From the cell containing the given text, extract its center point as [X, Y] coordinate. 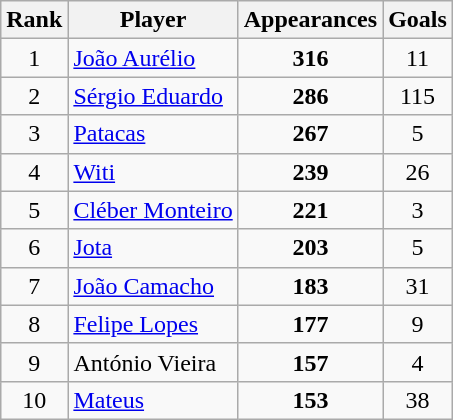
Rank [34, 20]
Goals [418, 20]
316 [310, 58]
177 [310, 324]
10 [34, 400]
153 [310, 400]
Player [153, 20]
115 [418, 96]
26 [418, 172]
Cléber Monteiro [153, 210]
286 [310, 96]
203 [310, 248]
2 [34, 96]
7 [34, 286]
8 [34, 324]
183 [310, 286]
221 [310, 210]
Witi [153, 172]
157 [310, 362]
1 [34, 58]
6 [34, 248]
Jota [153, 248]
João Aurélio [153, 58]
Patacas [153, 134]
Mateus [153, 400]
Felipe Lopes [153, 324]
Sérgio Eduardo [153, 96]
267 [310, 134]
38 [418, 400]
239 [310, 172]
31 [418, 286]
11 [418, 58]
António Vieira [153, 362]
Appearances [310, 20]
João Camacho [153, 286]
